Pinpoint the cell where the given text exists, returning its [X, Y] midpoint coordinate. 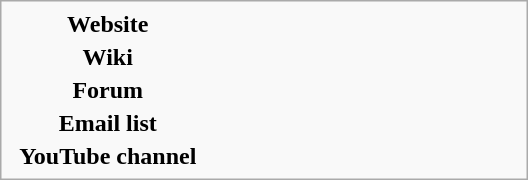
Email list [108, 123]
Website [108, 24]
YouTube channel [108, 156]
Forum [108, 90]
Wiki [108, 57]
